Search for the cell housing the specified text and yield its (X, Y) center coordinate. 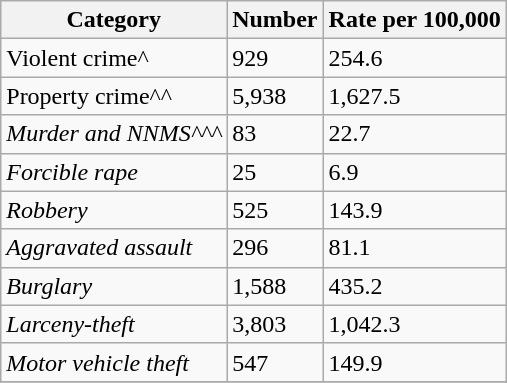
Burglary (114, 286)
22.7 (414, 134)
Murder and NNMS^^^ (114, 134)
Larceny-theft (114, 324)
3,803 (275, 324)
Aggravated assault (114, 248)
143.9 (414, 210)
Robbery (114, 210)
81.1 (414, 248)
929 (275, 58)
525 (275, 210)
149.9 (414, 362)
254.6 (414, 58)
547 (275, 362)
Violent crime^ (114, 58)
Motor vehicle theft (114, 362)
25 (275, 172)
1,588 (275, 286)
83 (275, 134)
6.9 (414, 172)
Category (114, 20)
296 (275, 248)
Property crime^^ (114, 96)
1,627.5 (414, 96)
Number (275, 20)
1,042.3 (414, 324)
Forcible rape (114, 172)
Rate per 100,000 (414, 20)
5,938 (275, 96)
435.2 (414, 286)
